Detect which cell encompasses the target text, then output its [X, Y] center coordinate. 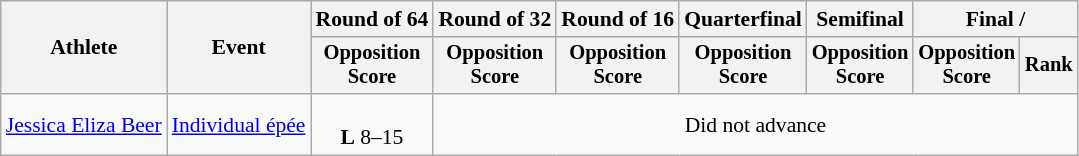
Quarterfinal [743, 19]
Round of 16 [618, 19]
Event [239, 48]
Final / [995, 19]
Did not advance [755, 124]
Round of 64 [372, 19]
Jessica Eliza Beer [84, 124]
Rank [1049, 66]
Individual épée [239, 124]
Semifinal [860, 19]
Athlete [84, 48]
L 8–15 [372, 124]
Round of 32 [494, 19]
